Return the [x, y] coordinate for the center point of the cell that contains the specified text.  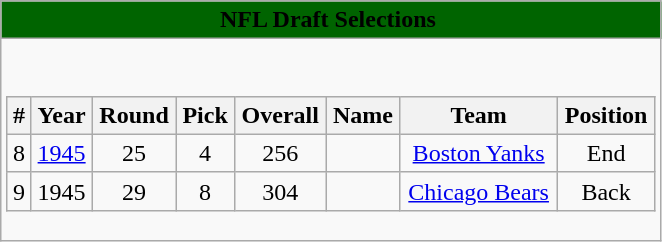
Position [606, 115]
Boston Yanks [479, 153]
Back [606, 191]
304 [280, 191]
# Year Round Pick Overall Name Team Position 8 1945 25 4 256 Boston Yanks End 9 1945 29 8 304 Chicago Bears Back [331, 140]
Pick [206, 115]
Name [363, 115]
9 [19, 191]
End [606, 153]
4 [206, 153]
# [19, 115]
25 [134, 153]
Year [62, 115]
29 [134, 191]
Chicago Bears [479, 191]
Round [134, 115]
Team [479, 115]
Overall [280, 115]
256 [280, 153]
NFL Draft Selections [331, 20]
